Scan for the cell matching the given text and deliver its [x, y] coordinate at center. 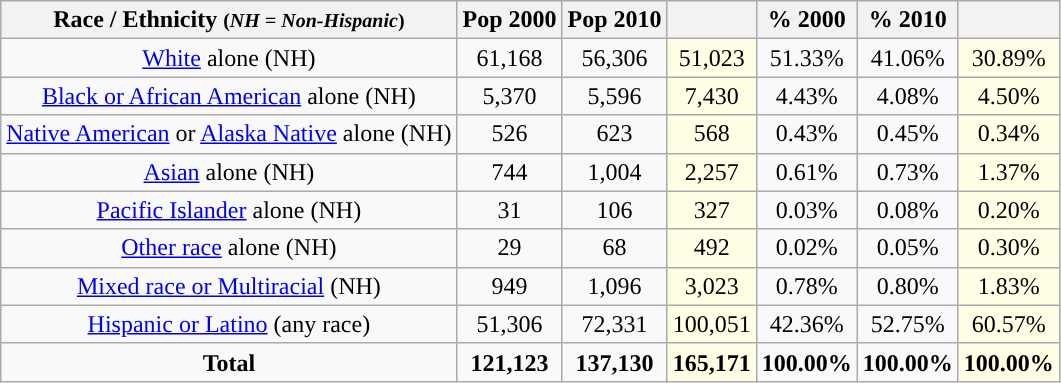
Race / Ethnicity (NH = Non-Hispanic) [229, 20]
137,130 [614, 362]
623 [614, 134]
29 [510, 248]
526 [510, 134]
42.36% [806, 324]
56,306 [614, 58]
7,430 [712, 96]
1,004 [614, 172]
0.78% [806, 286]
% 2010 [908, 20]
51.33% [806, 58]
3,023 [712, 286]
100,051 [712, 324]
Pacific Islander alone (NH) [229, 210]
4.43% [806, 96]
Pop 2000 [510, 20]
41.06% [908, 58]
72,331 [614, 324]
0.05% [908, 248]
0.08% [908, 210]
68 [614, 248]
0.73% [908, 172]
0.43% [806, 134]
Total [229, 362]
0.61% [806, 172]
327 [712, 210]
949 [510, 286]
1.37% [1008, 172]
121,123 [510, 362]
% 2000 [806, 20]
51,023 [712, 58]
106 [614, 210]
4.50% [1008, 96]
744 [510, 172]
5,370 [510, 96]
31 [510, 210]
30.89% [1008, 58]
5,596 [614, 96]
0.45% [908, 134]
1,096 [614, 286]
Black or African American alone (NH) [229, 96]
White alone (NH) [229, 58]
Other race alone (NH) [229, 248]
51,306 [510, 324]
0.20% [1008, 210]
Mixed race or Multiracial (NH) [229, 286]
2,257 [712, 172]
1.83% [1008, 286]
Pop 2010 [614, 20]
Asian alone (NH) [229, 172]
4.08% [908, 96]
0.80% [908, 286]
0.30% [1008, 248]
0.02% [806, 248]
Hispanic or Latino (any race) [229, 324]
52.75% [908, 324]
60.57% [1008, 324]
568 [712, 134]
492 [712, 248]
0.34% [1008, 134]
61,168 [510, 58]
165,171 [712, 362]
Native American or Alaska Native alone (NH) [229, 134]
0.03% [806, 210]
